Return (X, Y) of the center of cell containing provided text 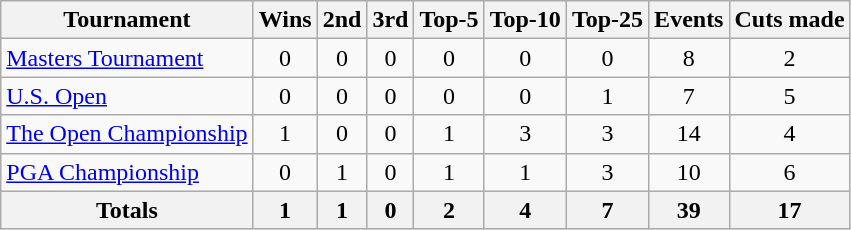
The Open Championship (127, 134)
2nd (342, 20)
Top-10 (525, 20)
Tournament (127, 20)
14 (689, 134)
17 (790, 210)
U.S. Open (127, 96)
Wins (285, 20)
PGA Championship (127, 172)
Totals (127, 210)
3rd (390, 20)
10 (689, 172)
6 (790, 172)
Top-5 (449, 20)
Masters Tournament (127, 58)
8 (689, 58)
Cuts made (790, 20)
5 (790, 96)
Events (689, 20)
39 (689, 210)
Top-25 (607, 20)
